Extract the (x, y) coordinate from the center of the cell holding the provided text.  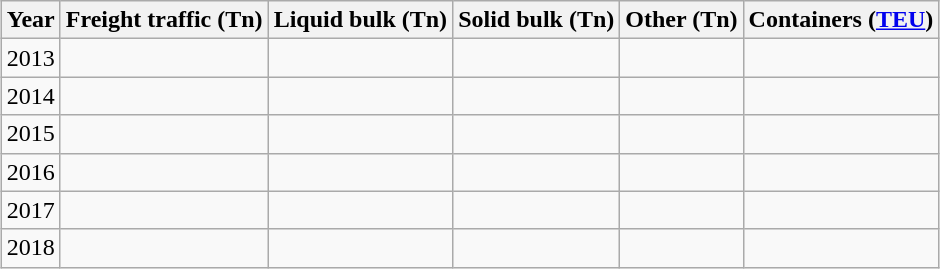
Year (30, 20)
Solid bulk (Tn) (536, 20)
2015 (30, 134)
2018 (30, 248)
2017 (30, 210)
Containers (TEU) (841, 20)
Liquid bulk (Tn) (360, 20)
Freight traffic (Tn) (164, 20)
2016 (30, 172)
2013 (30, 58)
Other (Tn) (682, 20)
2014 (30, 96)
